Return [X, Y] of the center of cell containing provided text 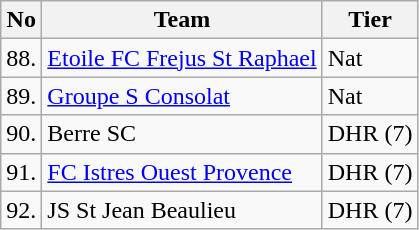
Tier [370, 20]
Team [182, 20]
91. [22, 172]
FC Istres Ouest Provence [182, 172]
Groupe S Consolat [182, 96]
Etoile FC Frejus St Raphael [182, 58]
JS St Jean Beaulieu [182, 210]
88. [22, 58]
Berre SC [182, 134]
90. [22, 134]
No [22, 20]
92. [22, 210]
89. [22, 96]
